Provide the [x, y] coordinate of the cell's center where the given text is located.  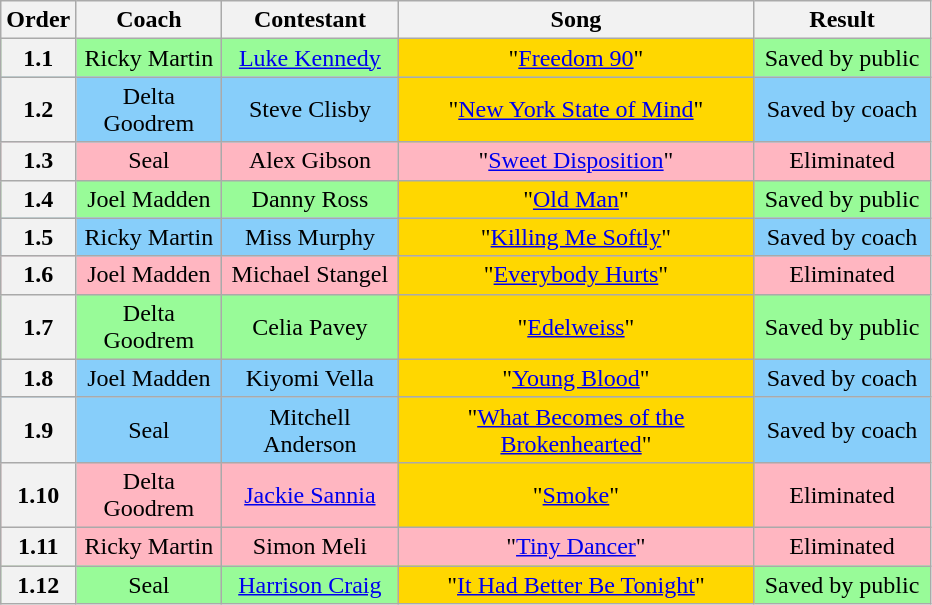
1.10 [38, 494]
"Edelweiss" [576, 326]
1.11 [38, 546]
Steve Clisby [310, 110]
Simon Meli [310, 546]
Celia Pavey [310, 326]
Order [38, 20]
1.1 [38, 58]
"Young Blood" [576, 378]
Luke Kennedy [310, 58]
Jackie Sannia [310, 494]
"Everybody Hurts" [576, 275]
Miss Murphy [310, 237]
Alex Gibson [310, 161]
Harrison Craig [310, 585]
Contestant [310, 20]
"Freedom 90" [576, 58]
1.8 [38, 378]
Kiyomi Vella [310, 378]
Coach [149, 20]
1.12 [38, 585]
"It Had Better Be Tonight" [576, 585]
"Old Man" [576, 199]
Mitchell Anderson [310, 430]
1.4 [38, 199]
Result [842, 20]
1.2 [38, 110]
Danny Ross [310, 199]
"Smoke" [576, 494]
1.7 [38, 326]
Song [576, 20]
1.9 [38, 430]
1.5 [38, 237]
"Tiny Dancer" [576, 546]
"New York State of Mind" [576, 110]
Michael Stangel [310, 275]
"What Becomes of the Brokenhearted" [576, 430]
1.6 [38, 275]
"Sweet Disposition" [576, 161]
1.3 [38, 161]
"Killing Me Softly" [576, 237]
